Find where the given text appears and provide that cell's center as (x, y) coordinate. 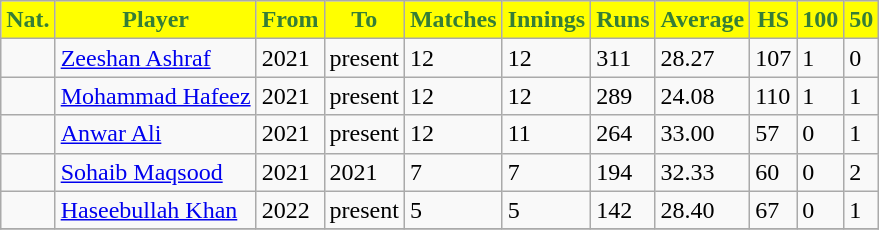
Matches (453, 20)
Haseebullah Khan (156, 210)
To (364, 20)
142 (623, 210)
50 (862, 20)
33.00 (702, 134)
100 (820, 20)
Sohaib Maqsood (156, 172)
311 (623, 58)
194 (623, 172)
Player (156, 20)
HS (774, 20)
11 (546, 134)
289 (623, 96)
Innings (546, 20)
Zeeshan Ashraf (156, 58)
24.08 (702, 96)
67 (774, 210)
Average (702, 20)
2022 (290, 210)
Nat. (28, 20)
Mohammad Hafeez (156, 96)
28.40 (702, 210)
107 (774, 58)
Anwar Ali (156, 134)
28.27 (702, 58)
60 (774, 172)
57 (774, 134)
2 (862, 172)
32.33 (702, 172)
From (290, 20)
110 (774, 96)
264 (623, 134)
Runs (623, 20)
